Identify which cell holds the provided text, then report its (x, y) central coordinate. 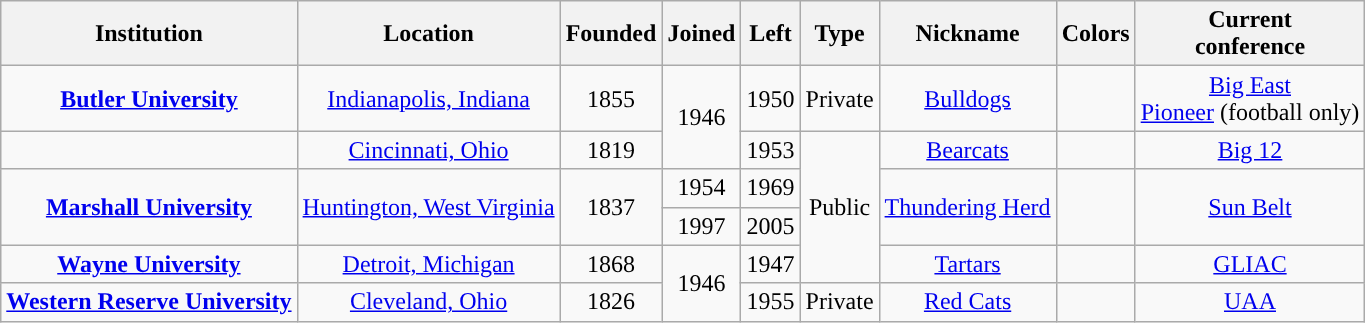
1868 (611, 264)
Location (428, 34)
Big EastPioneer (football only) (1250, 98)
Western Reserve University (149, 302)
Sun Belt (1250, 207)
1954 (702, 188)
Left (770, 34)
Founded (611, 34)
1997 (702, 226)
1953 (770, 150)
Butler University (149, 98)
Cleveland, Ohio (428, 302)
1837 (611, 207)
Marshall University (149, 207)
UAA (1250, 302)
Red Cats (968, 302)
Joined (702, 34)
Nickname (968, 34)
Huntington, West Virginia (428, 207)
Big 12 (1250, 150)
1819 (611, 150)
Cincinnati, Ohio (428, 150)
GLIAC (1250, 264)
1855 (611, 98)
Colors (1096, 34)
1947 (770, 264)
Wayne University (149, 264)
1826 (611, 302)
2005 (770, 226)
1969 (770, 188)
Tartars (968, 264)
Currentconference (1250, 34)
Institution (149, 34)
Detroit, Michigan (428, 264)
Indianapolis, Indiana (428, 98)
1955 (770, 302)
Bearcats (968, 150)
1950 (770, 98)
Thundering Herd (968, 207)
Public (840, 207)
Bulldogs (968, 98)
Type (840, 34)
